Return the [X, Y] coordinate for the center point of the cell that contains the specified text.  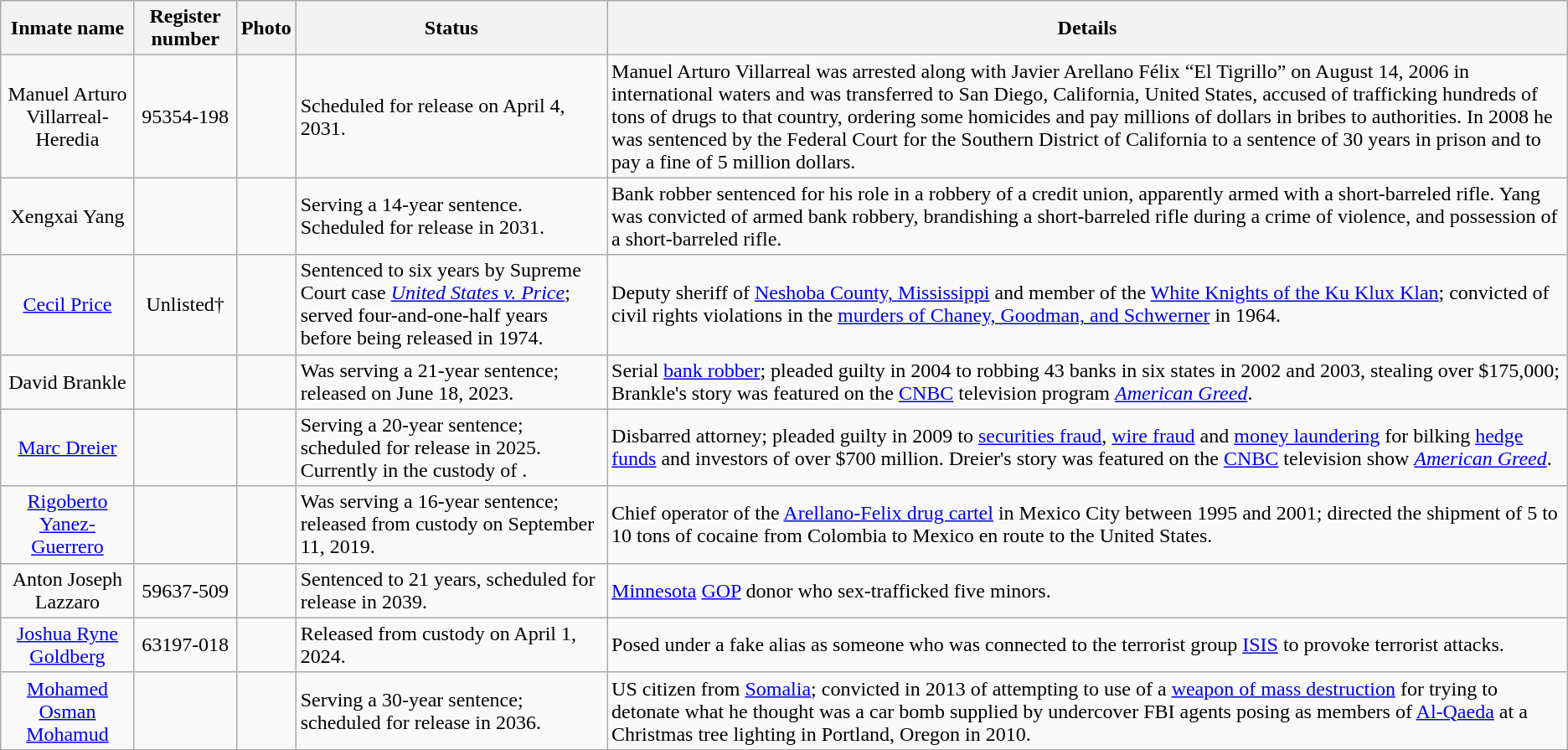
Mohamed Osman Mohamud [67, 711]
Rigoberto Yanez-Guerrero [67, 525]
Manuel Arturo Villarreal-Heredia [67, 116]
Register number [185, 28]
Details [1087, 28]
Serving a 30-year sentence; scheduled for release in 2036. [451, 711]
David Brankle [67, 382]
Scheduled for release on April 4, 2031. [451, 116]
Xengxai Yang [67, 216]
Serving a 14-year sentence. Scheduled for release in 2031. [451, 216]
Was serving a 21-year sentence; released on June 18, 2023. [451, 382]
Marc Dreier [67, 447]
Posed under a fake alias as someone who was connected to the terrorist group ISIS to provoke terrorist attacks. [1087, 645]
Sentenced to 21 years, scheduled for release in 2039. [451, 590]
63197-018 [185, 645]
59637-509 [185, 590]
Photo [266, 28]
Anton Joseph Lazzaro [67, 590]
Sentenced to six years by Supreme Court case United States v. Price; served four-and-one-half years before being released in 1974. [451, 305]
Status [451, 28]
Minnesota GOP donor who sex-trafficked five minors. [1087, 590]
Serving a 20-year sentence; scheduled for release in 2025. Currently in the custody of . [451, 447]
95354-198 [185, 116]
Released from custody on April 1, 2024. [451, 645]
Joshua Ryne Goldberg [67, 645]
Was serving a 16-year sentence; released from custody on September 11, 2019. [451, 525]
Unlisted† [185, 305]
Inmate name [67, 28]
Cecil Price [67, 305]
